Pinpoint the cell where the given text exists, returning its [x, y] midpoint coordinate. 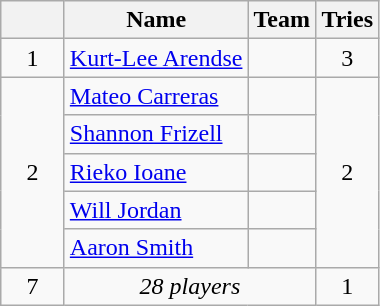
7 [33, 286]
Aaron Smith [156, 248]
3 [347, 58]
Tries [347, 20]
Will Jordan [156, 210]
28 players [190, 286]
Rieko Ioane [156, 172]
Kurt-Lee Arendse [156, 58]
Name [156, 20]
Team [282, 20]
Shannon Frizell [156, 134]
Mateo Carreras [156, 96]
